Extract the (x, y) coordinate from the center of the cell holding the provided text.  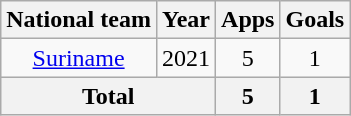
Year (186, 20)
Goals (315, 20)
2021 (186, 58)
Apps (248, 20)
National team (79, 20)
Total (108, 96)
Suriname (79, 58)
